Output the (x, y) coordinate of the center of the cell containing the given text.  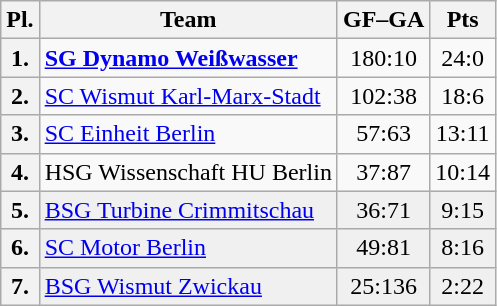
36:71 (383, 210)
9:15 (463, 210)
HSG Wissenschaft HU Berlin (188, 172)
24:0 (463, 58)
1. (20, 58)
BSG Turbine Crimmitschau (188, 210)
3. (20, 134)
Pts (463, 20)
2:22 (463, 286)
13:11 (463, 134)
SC Motor Berlin (188, 248)
SC Einheit Berlin (188, 134)
10:14 (463, 172)
7. (20, 286)
GF–GA (383, 20)
5. (20, 210)
SG Dynamo Weißwasser (188, 58)
6. (20, 248)
18:6 (463, 96)
180:10 (383, 58)
Team (188, 20)
25:136 (383, 286)
4. (20, 172)
2. (20, 96)
57:63 (383, 134)
37:87 (383, 172)
8:16 (463, 248)
SC Wismut Karl-Marx-Stadt (188, 96)
102:38 (383, 96)
49:81 (383, 248)
Pl. (20, 20)
BSG Wismut Zwickau (188, 286)
